Provide the [x, y] coordinate of the cell's center where the given text is located.  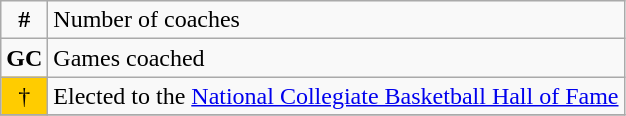
Number of coaches [336, 20]
† [24, 96]
GC [24, 58]
# [24, 20]
Games coached [336, 58]
Elected to the National Collegiate Basketball Hall of Fame [336, 96]
